Pinpoint the cell where the given text exists, returning its (x, y) midpoint coordinate. 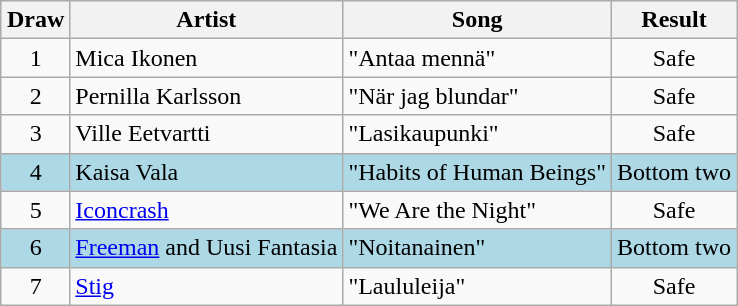
"Noitanainen" (478, 248)
2 (35, 96)
Draw (35, 20)
Artist (206, 20)
Ville Eetvartti (206, 134)
6 (35, 248)
Stig (206, 286)
Pernilla Karlsson (206, 96)
Kaisa Vala (206, 172)
"När jag blundar" (478, 96)
"Habits of Human Beings" (478, 172)
Result (674, 20)
Song (478, 20)
"We Are the Night" (478, 210)
5 (35, 210)
"Laululeija" (478, 286)
Iconcrash (206, 210)
"Lasikaupunki" (478, 134)
3 (35, 134)
Freeman and Uusi Fantasia (206, 248)
4 (35, 172)
7 (35, 286)
"Antaa mennä" (478, 58)
1 (35, 58)
Mica Ikonen (206, 58)
